Detect which cell encompasses the target text, then output its (X, Y) center coordinate. 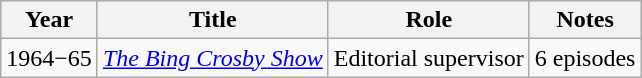
The Bing Crosby Show (212, 58)
Notes (585, 20)
Role (428, 20)
6 episodes (585, 58)
Editorial supervisor (428, 58)
1964−65 (50, 58)
Title (212, 20)
Year (50, 20)
